Find where the given text appears and provide that cell's center as [X, Y] coordinate. 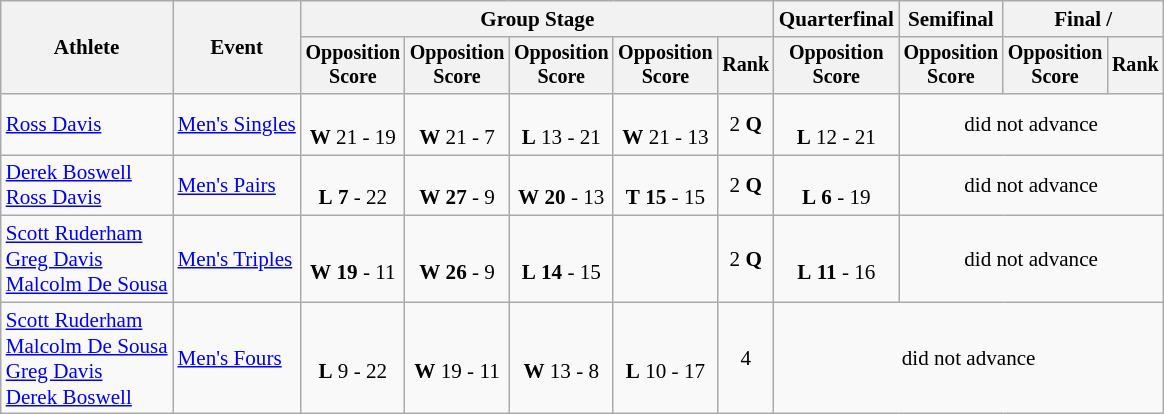
4 [746, 358]
Men's Triples [237, 259]
T 15 - 15 [665, 186]
Final / [1083, 18]
Men's Singles [237, 124]
Quarterfinal [836, 18]
L 12 - 21 [836, 124]
W 21 - 7 [457, 124]
W 21 - 13 [665, 124]
L 6 - 19 [836, 186]
L 9 - 22 [353, 358]
W 21 - 19 [353, 124]
L 10 - 17 [665, 358]
Scott RuderhamGreg DavisMalcolm De Sousa [87, 259]
L 13 - 21 [561, 124]
W 26 - 9 [457, 259]
L 14 - 15 [561, 259]
Group Stage [538, 18]
Derek BoswellRoss Davis [87, 186]
Semifinal [951, 18]
L 11 - 16 [836, 259]
W 20 - 13 [561, 186]
Ross Davis [87, 124]
Scott RuderhamMalcolm De SousaGreg DavisDerek Boswell [87, 358]
W 13 - 8 [561, 358]
Event [237, 48]
Men's Pairs [237, 186]
Men's Fours [237, 358]
W 27 - 9 [457, 186]
L 7 - 22 [353, 186]
Athlete [87, 48]
